Extract the (x, y) coordinate from the center of the cell holding the provided text.  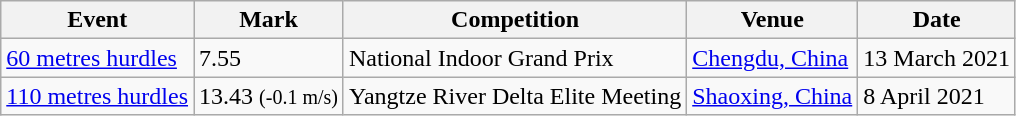
Competition (514, 20)
National Indoor Grand Prix (514, 58)
Venue (772, 20)
60 metres hurdles (98, 58)
Shaoxing, China (772, 96)
Yangtze River Delta Elite Meeting (514, 96)
Mark (269, 20)
Chengdu, China (772, 58)
110 metres hurdles (98, 96)
Event (98, 20)
13.43 (-0.1 m/s) (269, 96)
Date (937, 20)
13 March 2021 (937, 58)
8 April 2021 (937, 96)
7.55 (269, 58)
